Return (X, Y) of the center of cell containing provided text 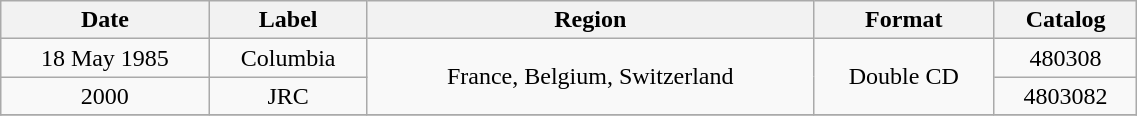
480308 (1065, 58)
Format (904, 20)
Catalog (1065, 20)
Label (288, 20)
Date (105, 20)
4803082 (1065, 96)
2000 (105, 96)
Region (590, 20)
JRC (288, 96)
France, Belgium, Switzerland (590, 77)
18 May 1985 (105, 58)
Columbia (288, 58)
Double CD (904, 77)
